Determine the [x, y] coordinate at the center of the cell enclosing the given text.  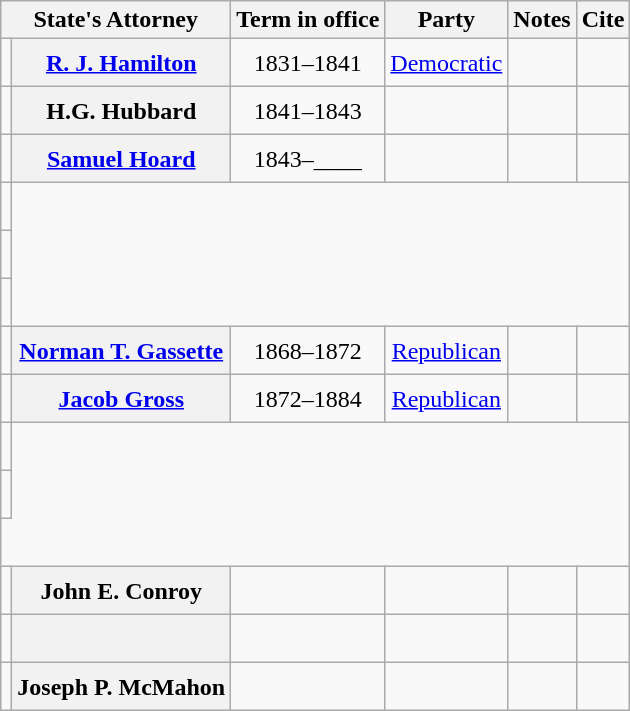
John E. Conroy [122, 591]
1872–1884 [308, 399]
1868–1872 [308, 351]
R. J. Hamilton [122, 63]
1841–1843 [308, 111]
Joseph P. McMahon [122, 687]
Party [446, 20]
Samuel Hoard [122, 159]
Notes [542, 20]
1831–1841 [308, 63]
Term in office [308, 20]
H.G. Hubbard [122, 111]
State's Attorney [116, 20]
Jacob Gross [122, 399]
1843–____ [308, 159]
Democratic [446, 63]
Norman T. Gassette [122, 351]
Cite [603, 20]
